Search for the cell housing the specified text and yield its [X, Y] center coordinate. 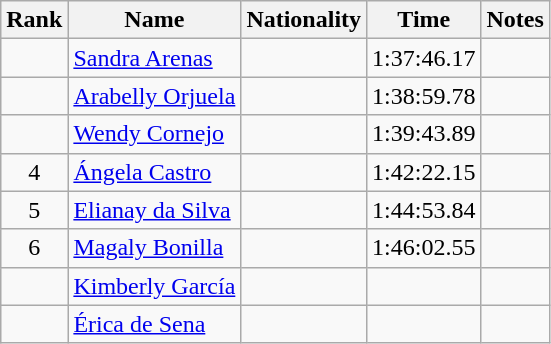
1:38:59.78 [424, 96]
Rank [34, 20]
Érica de Sena [154, 324]
6 [34, 248]
1:44:53.84 [424, 210]
Name [154, 20]
Ángela Castro [154, 172]
4 [34, 172]
Notes [515, 20]
Sandra Arenas [154, 58]
Time [424, 20]
Arabelly Orjuela [154, 96]
5 [34, 210]
Magaly Bonilla [154, 248]
1:46:02.55 [424, 248]
1:37:46.17 [424, 58]
1:42:22.15 [424, 172]
Kimberly García [154, 286]
Elianay da Silva [154, 210]
Nationality [304, 20]
1:39:43.89 [424, 134]
Wendy Cornejo [154, 134]
